Capture the cell that displays the provided text and extract its [X, Y] central coordinate. 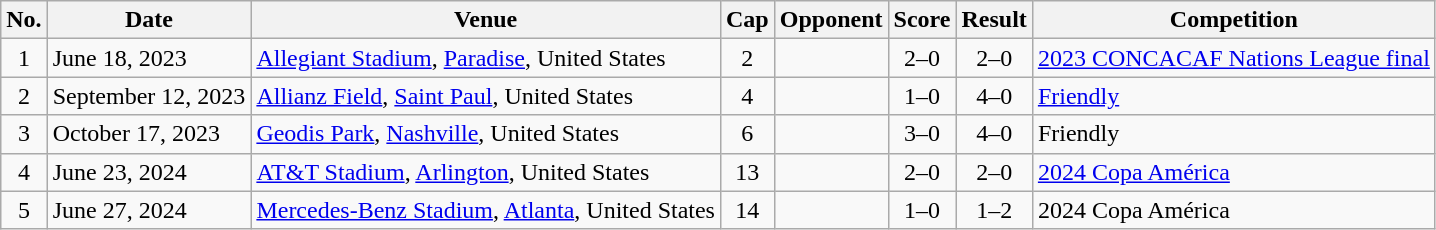
1–2 [994, 210]
AT&T Stadium, Arlington, United States [486, 172]
3 [24, 134]
No. [24, 20]
June 27, 2024 [149, 210]
6 [747, 134]
Score [922, 20]
Opponent [831, 20]
June 18, 2023 [149, 58]
3–0 [922, 134]
14 [747, 210]
5 [24, 210]
October 17, 2023 [149, 134]
Allegiant Stadium, Paradise, United States [486, 58]
September 12, 2023 [149, 96]
Venue [486, 20]
2023 CONCACAF Nations League final [1234, 58]
Result [994, 20]
Date [149, 20]
Allianz Field, Saint Paul, United States [486, 96]
13 [747, 172]
1 [24, 58]
Cap [747, 20]
Mercedes-Benz Stadium, Atlanta, United States [486, 210]
June 23, 2024 [149, 172]
Competition [1234, 20]
Geodis Park, Nashville, United States [486, 134]
